Return (x, y) of the center of cell containing provided text 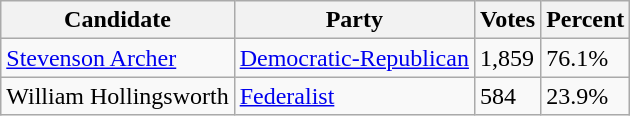
William Hollingsworth (118, 96)
76.1% (586, 58)
23.9% (586, 96)
Candidate (118, 20)
Federalist (354, 96)
Party (354, 20)
584 (507, 96)
Democratic-Republican (354, 58)
1,859 (507, 58)
Votes (507, 20)
Percent (586, 20)
Stevenson Archer (118, 58)
